For the text-containing cell, return its midpoint in [x, y] coordinate format. 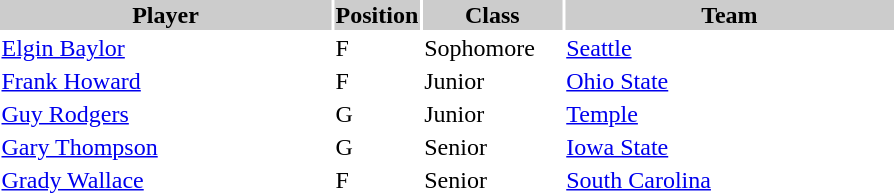
Position [377, 15]
Team [730, 15]
Frank Howard [166, 81]
Ohio State [730, 81]
Guy Rodgers [166, 114]
Sophomore [492, 48]
Gary Thompson [166, 147]
Elgin Baylor [166, 48]
Seattle [730, 48]
Class [492, 15]
Iowa State [730, 147]
Player [166, 15]
Temple [730, 114]
Senior [492, 147]
